Locate the cell with the specified text and output its (x, y) center coordinate. 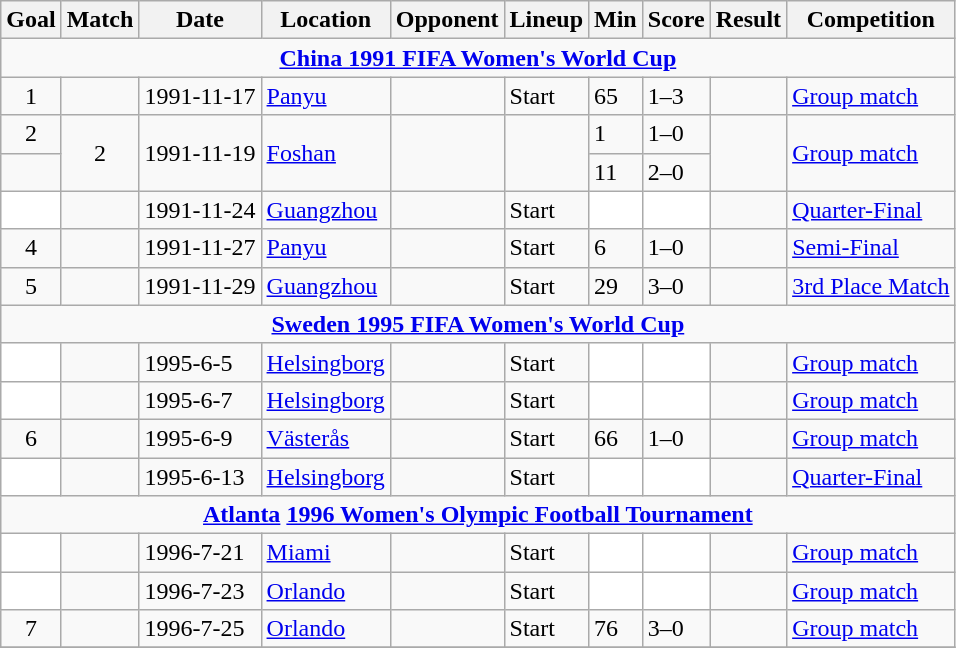
1991-11-27 (200, 248)
China 1991 FIFA Women's World Cup (478, 58)
Västerås (326, 438)
5 (31, 286)
1991-11-19 (200, 153)
Result (748, 20)
Semi-Final (871, 248)
1–3 (676, 96)
66 (616, 438)
1996-7-21 (200, 553)
Opponent (447, 20)
Location (326, 20)
Lineup (546, 20)
1996-7-23 (200, 591)
1995-6-9 (200, 438)
65 (616, 96)
29 (616, 286)
Date (200, 20)
1991-11-29 (200, 286)
1991-11-17 (200, 96)
Min (616, 20)
1991-11-24 (200, 210)
Competition (871, 20)
3rd Place Match (871, 286)
Foshan (326, 153)
11 (616, 172)
1995-6-13 (200, 477)
Match (100, 20)
Sweden 1995 FIFA Women's World Cup (478, 324)
4 (31, 248)
1996-7-25 (200, 629)
Atlanta 1996 Women's Olympic Football Tournament (478, 515)
Goal (31, 20)
1995-6-7 (200, 400)
Miami (326, 553)
Score (676, 20)
7 (31, 629)
2–0 (676, 172)
1995-6-5 (200, 362)
76 (616, 629)
